Return (X, Y) of the center of cell containing provided text 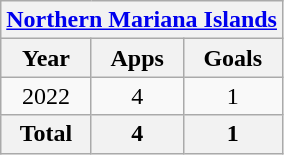
Apps (137, 58)
Total (46, 134)
2022 (46, 96)
Year (46, 58)
Goals (232, 58)
Northern Mariana Islands (142, 20)
